Determine the (X, Y) coordinate at the center of the cell enclosing the given text.  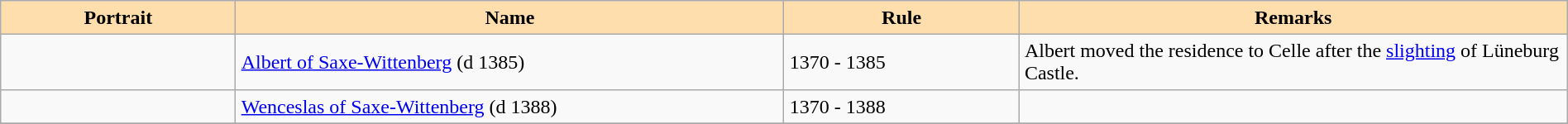
Name (509, 17)
Remarks (1293, 17)
Albert of Saxe-Wittenberg (d 1385) (509, 62)
1370 - 1388 (901, 107)
Albert moved the residence to Celle after the slighting of Lüneburg Castle. (1293, 62)
Rule (901, 17)
1370 - 1385 (901, 62)
Portrait (118, 17)
Wenceslas of Saxe-Wittenberg (d 1388) (509, 107)
